Search for the cell housing the specified text and yield its (X, Y) center coordinate. 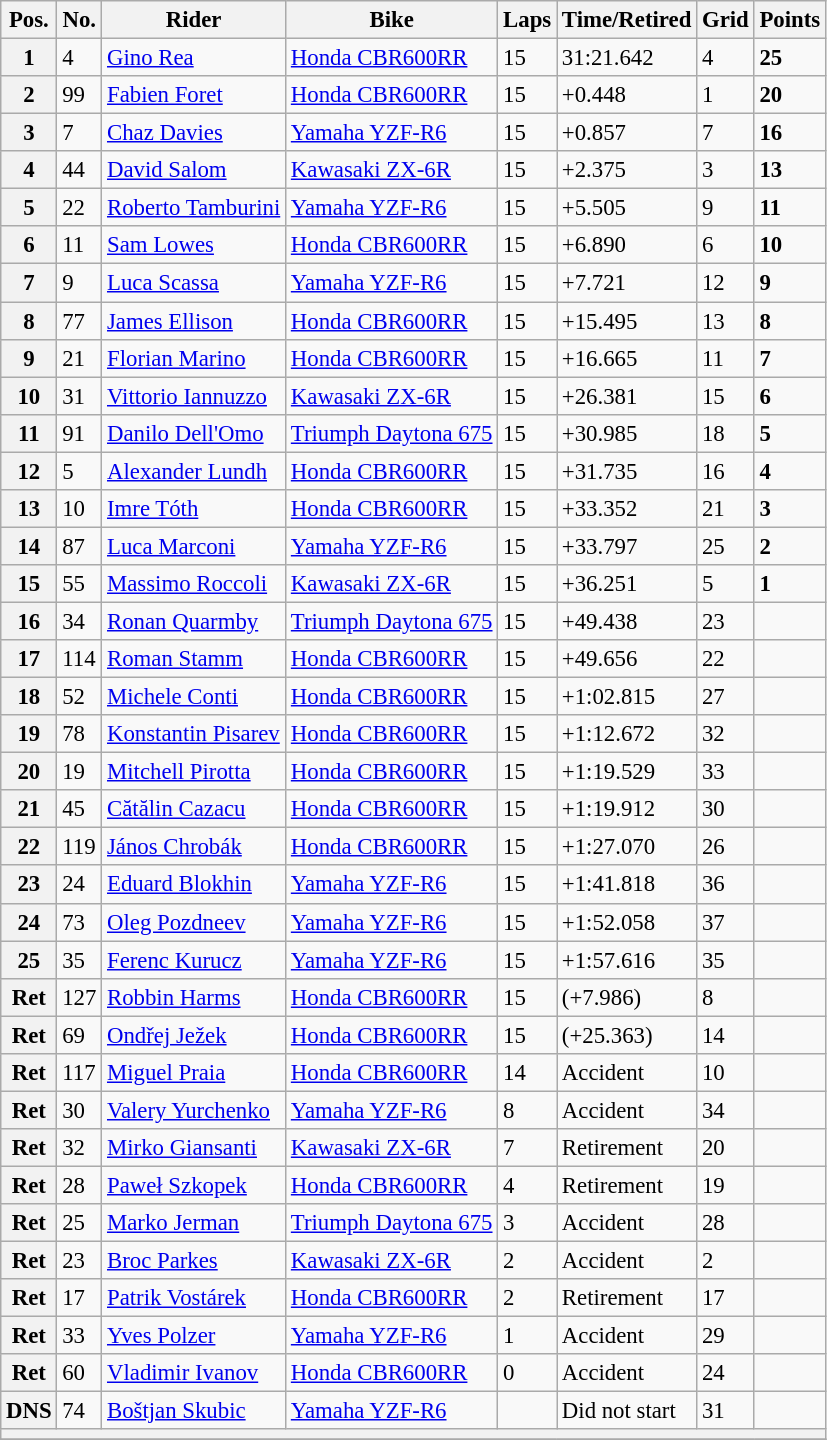
117 (80, 1073)
127 (80, 997)
+1:27.070 (627, 847)
+2.375 (627, 170)
Time/Retired (627, 20)
Florian Marino (194, 358)
Roman Stamm (194, 659)
Massimo Roccoli (194, 584)
78 (80, 734)
+33.797 (627, 546)
60 (80, 1373)
+1:19.912 (627, 809)
(+25.363) (627, 1035)
Danilo Dell'Omo (194, 433)
Vittorio Iannuzzo (194, 396)
No. (80, 20)
+49.656 (627, 659)
+0.448 (627, 95)
+1:02.815 (627, 697)
Cătălin Cazacu (194, 809)
Pos. (29, 20)
114 (80, 659)
Bike (392, 20)
Grid (726, 20)
+1:52.058 (627, 922)
29 (726, 1336)
James Ellison (194, 321)
+15.495 (627, 321)
Konstantin Pisarev (194, 734)
45 (80, 809)
Alexander Lundh (194, 471)
Ondřej Ježek (194, 1035)
DNS (29, 1411)
Patrik Vostárek (194, 1298)
Chaz Davies (194, 133)
Points (790, 20)
55 (80, 584)
David Salom (194, 170)
+1:19.529 (627, 772)
Vladimir Ivanov (194, 1373)
37 (726, 922)
87 (80, 546)
Ronan Quarmby (194, 621)
99 (80, 95)
Yves Polzer (194, 1336)
Michele Conti (194, 697)
+49.438 (627, 621)
74 (80, 1411)
Ferenc Kurucz (194, 960)
+16.665 (627, 358)
Luca Marconi (194, 546)
91 (80, 433)
69 (80, 1035)
Boštjan Skubic (194, 1411)
+33.352 (627, 509)
Roberto Tamburini (194, 208)
52 (80, 697)
31:21.642 (627, 58)
77 (80, 321)
+0.857 (627, 133)
Mirko Giansanti (194, 1148)
+6.890 (627, 245)
János Chrobák (194, 847)
+31.735 (627, 471)
Rider (194, 20)
Imre Tóth (194, 509)
Luca Scassa (194, 283)
+36.251 (627, 584)
119 (80, 847)
Gino Rea (194, 58)
73 (80, 922)
Mitchell Pirotta (194, 772)
27 (726, 697)
Miguel Praia (194, 1073)
0 (528, 1373)
+26.381 (627, 396)
Paweł Szkopek (194, 1185)
+1:57.616 (627, 960)
Fabien Foret (194, 95)
Did not start (627, 1411)
(+7.986) (627, 997)
Broc Parkes (194, 1261)
+1:12.672 (627, 734)
Laps (528, 20)
+7.721 (627, 283)
26 (726, 847)
44 (80, 170)
Eduard Blokhin (194, 885)
36 (726, 885)
Oleg Pozdneev (194, 922)
+30.985 (627, 433)
Marko Jerman (194, 1223)
+1:41.818 (627, 885)
Valery Yurchenko (194, 1110)
Robbin Harms (194, 997)
+5.505 (627, 208)
Sam Lowes (194, 245)
